Extract the [x, y] coordinate from the center of the cell holding the provided text.  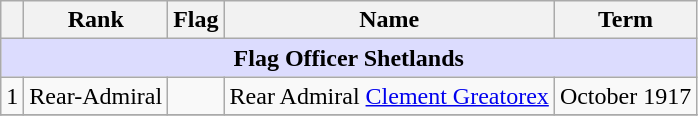
1 [12, 96]
Rear-Admiral [96, 96]
Rank [96, 20]
Flag Officer Shetlands [349, 58]
Flag [196, 20]
Term [625, 20]
Name [389, 20]
October 1917 [625, 96]
Rear Admiral Clement Greatorex [389, 96]
